Return the (X, Y) coordinate for the center point of the cell that contains the specified text.  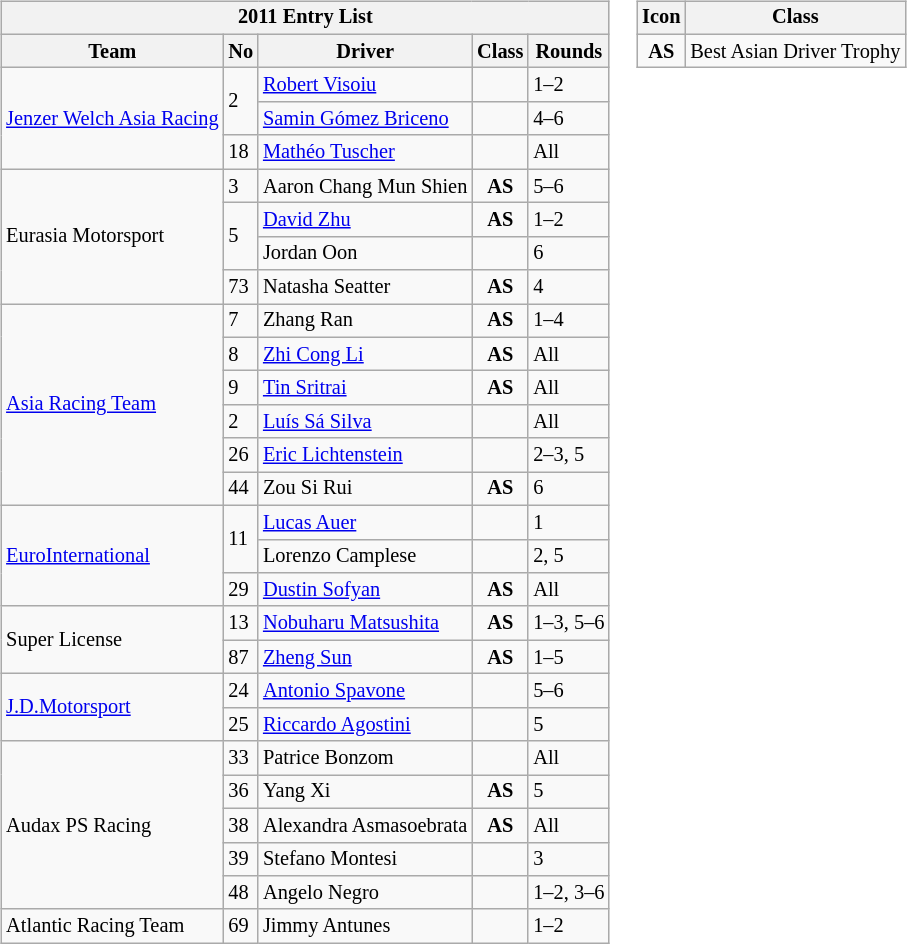
J.D.Motorsport (112, 708)
7 (240, 321)
Stefano Montesi (365, 859)
David Zhu (365, 220)
2011 Entry List (305, 18)
1–2, 3–6 (568, 893)
Zhang Ran (365, 321)
24 (240, 691)
Robert Visoiu (365, 85)
25 (240, 724)
Samin Gómez Briceno (365, 119)
13 (240, 623)
1–5 (568, 657)
18 (240, 152)
Alexandra Asmasoebrata (365, 825)
26 (240, 455)
Lucas Auer (365, 522)
EuroInternational (112, 556)
33 (240, 758)
Aaron Chang Mun Shien (365, 186)
Icon (661, 18)
2, 5 (568, 556)
11 (240, 538)
Jenzer Welch Asia Racing (112, 118)
Eric Lichtenstein (365, 455)
Super License (112, 640)
Tin Sritrai (365, 388)
Riccardo Agostini (365, 724)
Lorenzo Camplese (365, 556)
Nobuharu Matsushita (365, 623)
Yang Xi (365, 792)
Angelo Negro (365, 893)
Antonio Spavone (365, 691)
38 (240, 825)
No (240, 51)
Zou Si Rui (365, 489)
36 (240, 792)
4–6 (568, 119)
Dustin Sofyan (365, 590)
Driver (365, 51)
69 (240, 926)
Team (112, 51)
Zheng Sun (365, 657)
2–3, 5 (568, 455)
73 (240, 287)
Asia Racing Team (112, 405)
Zhi Cong Li (365, 354)
Luís Sá Silva (365, 422)
44 (240, 489)
Best Asian Driver Trophy (795, 51)
1 (568, 522)
Natasha Seatter (365, 287)
Patrice Bonzom (365, 758)
Atlantic Racing Team (112, 926)
39 (240, 859)
1–3, 5–6 (568, 623)
1–4 (568, 321)
Jimmy Antunes (365, 926)
Rounds (568, 51)
Audax PS Racing (112, 825)
Jordan Oon (365, 253)
Mathéo Tuscher (365, 152)
48 (240, 893)
8 (240, 354)
9 (240, 388)
29 (240, 590)
4 (568, 287)
87 (240, 657)
Eurasia Motorsport (112, 236)
